Detect which cell encompasses the target text, then output its [X, Y] center coordinate. 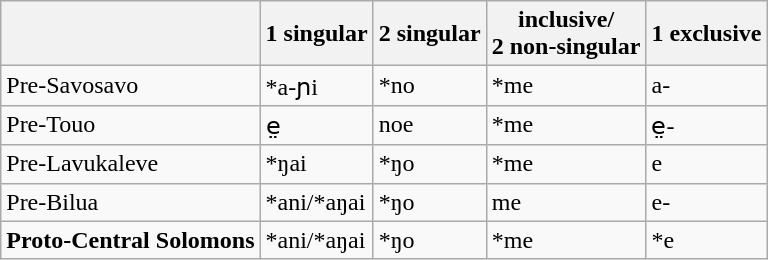
noe [430, 125]
Pre-Lavukaleve [130, 164]
Pre-Savosavo [130, 86]
e̤ [316, 125]
1 singular [316, 34]
*e [706, 240]
*a-ɲi [316, 86]
*no [430, 86]
Proto-Central Solomons [130, 240]
inclusive/2 non-singular [566, 34]
Pre-Touo [130, 125]
Pre-Bilua [130, 202]
e̤- [706, 125]
*ŋai [316, 164]
2 singular [430, 34]
a- [706, 86]
e- [706, 202]
e [706, 164]
me [566, 202]
1 exclusive [706, 34]
